Capture the cell that displays the provided text and extract its [x, y] central coordinate. 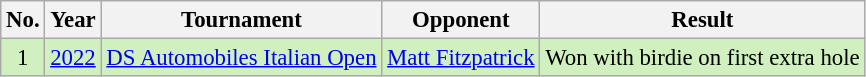
Tournament [242, 20]
Won with birdie on first extra hole [702, 58]
1 [23, 58]
Result [702, 20]
Year [73, 20]
No. [23, 20]
Matt Fitzpatrick [461, 58]
Opponent [461, 20]
DS Automobiles Italian Open [242, 58]
2022 [73, 58]
